Output the (x, y) coordinate of the center of the cell containing the given text.  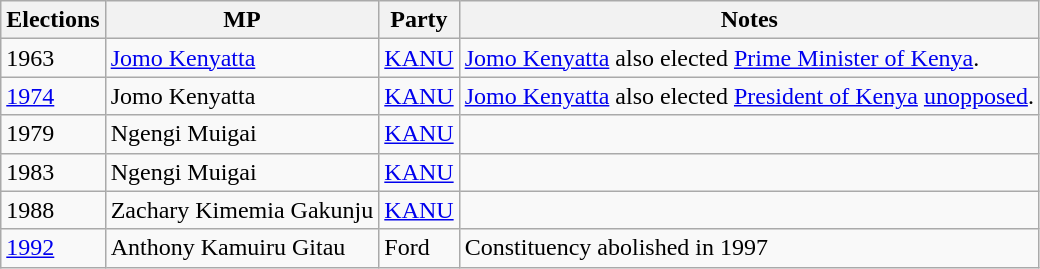
MP (242, 20)
Zachary Kimemia Gakunju (242, 210)
Constituency abolished in 1997 (749, 248)
1963 (53, 58)
Notes (749, 20)
1979 (53, 134)
1983 (53, 172)
Ford (419, 248)
1992 (53, 248)
Party (419, 20)
Elections (53, 20)
1988 (53, 210)
Jomo Kenyatta also elected Prime Minister of Kenya. (749, 58)
1974 (53, 96)
Jomo Kenyatta also elected President of Kenya unopposed. (749, 96)
Anthony Kamuiru Gitau (242, 248)
